Provide the (X, Y) coordinate of the cell's center where the given text is located.  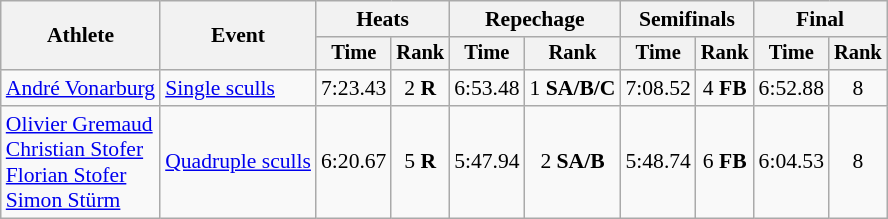
6:53.48 (486, 88)
5:47.94 (486, 162)
Repechage (534, 19)
Semifinals (686, 19)
Final (820, 19)
5:48.74 (658, 162)
Heats (382, 19)
6:04.53 (792, 162)
1 SA/B/C (573, 88)
5 R (420, 162)
Olivier GremaudChristian StoferFlorian StoferSimon Stürm (80, 162)
Single sculls (238, 88)
6:52.88 (792, 88)
7:08.52 (658, 88)
4 FB (725, 88)
Event (238, 36)
Athlete (80, 36)
6 FB (725, 162)
6:20.67 (354, 162)
André Vonarburg (80, 88)
Quadruple sculls (238, 162)
7:23.43 (354, 88)
2 SA/B (573, 162)
2 R (420, 88)
